Capture the cell that displays the provided text and extract its [x, y] central coordinate. 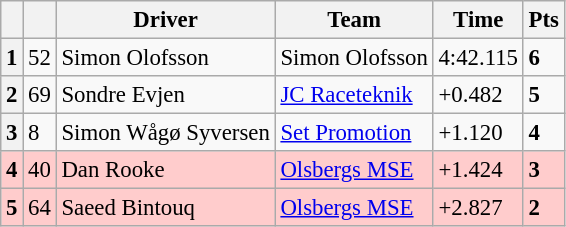
+1.120 [478, 133]
64 [40, 208]
40 [40, 170]
Simon Wågø Syversen [166, 133]
Dan Rooke [166, 170]
8 [40, 133]
Set Promotion [354, 133]
Time [478, 20]
Saeed Bintouq [166, 208]
69 [40, 95]
Sondre Evjen [166, 95]
52 [40, 58]
4:42.115 [478, 58]
JC Raceteknik [354, 95]
+1.424 [478, 170]
+0.482 [478, 95]
+2.827 [478, 208]
6 [544, 58]
Team [354, 20]
Pts [544, 20]
1 [12, 58]
Driver [166, 20]
